Scan for the cell matching the given text and deliver its [X, Y] coordinate at center. 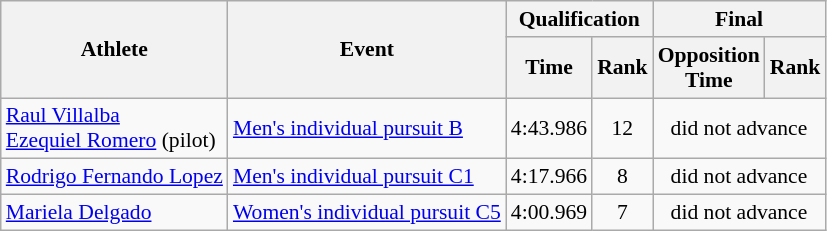
Rodrigo Fernando Lopez [114, 177]
Time [549, 68]
4:17.966 [549, 177]
Men's individual pursuit B [367, 128]
Men's individual pursuit C1 [367, 177]
Athlete [114, 50]
4:00.969 [549, 213]
7 [622, 213]
Event [367, 50]
OppositionTime [709, 68]
Qualification [580, 19]
Final [740, 19]
Mariela Delgado [114, 213]
Women's individual pursuit C5 [367, 213]
Raul VillalbaEzequiel Romero (pilot) [114, 128]
4:43.986 [549, 128]
12 [622, 128]
8 [622, 177]
